Provide the [X, Y] coordinate of the cell's center where the given text is located.  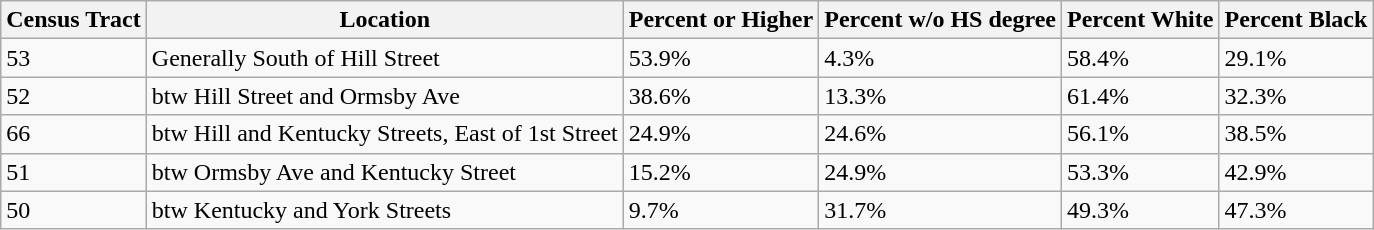
38.5% [1296, 134]
Percent or Higher [720, 20]
58.4% [1140, 58]
Percent Black [1296, 20]
51 [74, 172]
29.1% [1296, 58]
btw Hill Street and Ormsby Ave [384, 96]
53.9% [720, 58]
btw Ormsby Ave and Kentucky Street [384, 172]
Census Tract [74, 20]
Generally South of Hill Street [384, 58]
24.6% [940, 134]
49.3% [1140, 210]
Percent w/o HS degree [940, 20]
56.1% [1140, 134]
15.2% [720, 172]
13.3% [940, 96]
53.3% [1140, 172]
52 [74, 96]
38.6% [720, 96]
32.3% [1296, 96]
31.7% [940, 210]
66 [74, 134]
4.3% [940, 58]
9.7% [720, 210]
53 [74, 58]
btw Kentucky and York Streets [384, 210]
61.4% [1140, 96]
50 [74, 210]
42.9% [1296, 172]
Percent White [1140, 20]
47.3% [1296, 210]
btw Hill and Kentucky Streets, East of 1st Street [384, 134]
Location [384, 20]
